Find where the given text appears and provide that cell's center as [x, y] coordinate. 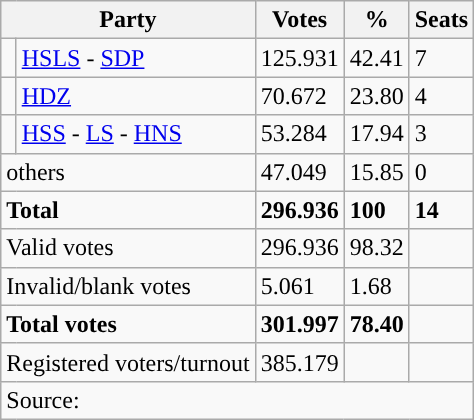
Registered voters/turnout [128, 362]
Total [128, 210]
301.997 [300, 324]
Invalid/blank votes [128, 286]
Source: [238, 400]
15.85 [376, 172]
HSLS - SDP [136, 58]
others [128, 172]
47.049 [300, 172]
Party [128, 20]
78.40 [376, 324]
4 [441, 96]
5.061 [300, 286]
17.94 [376, 134]
Valid votes [128, 248]
3 [441, 134]
385.179 [300, 362]
HDZ [136, 96]
Votes [300, 20]
42.41 [376, 58]
100 [376, 210]
1.68 [376, 286]
14 [441, 210]
23.80 [376, 96]
7 [441, 58]
53.284 [300, 134]
Seats [441, 20]
Total votes [128, 324]
70.672 [300, 96]
98.32 [376, 248]
HSS - LS - HNS [136, 134]
% [376, 20]
0 [441, 172]
125.931 [300, 58]
